Capture the cell that displays the provided text and extract its (X, Y) central coordinate. 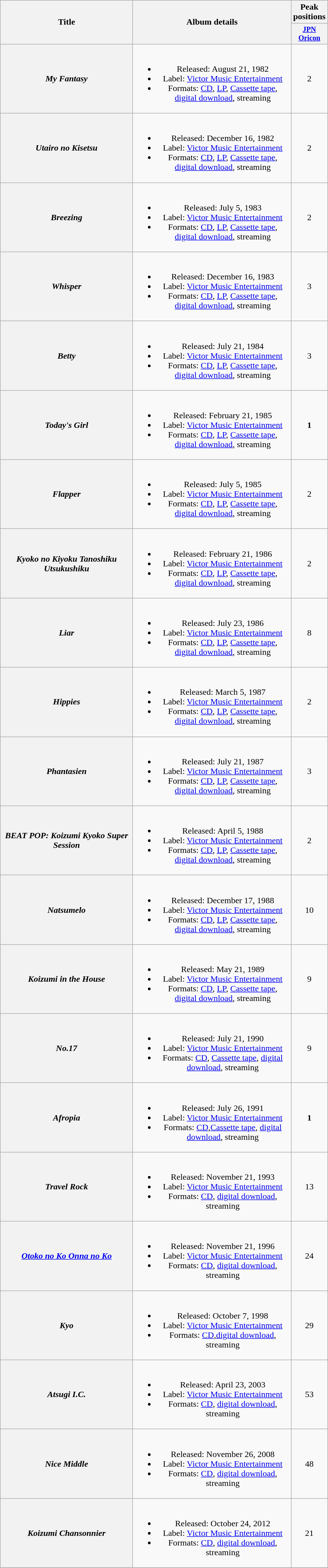
Album details (212, 22)
Peak positions (309, 12)
Breezing (66, 217)
Title (66, 22)
Released: July 23, 1986Label: Victor Music EntertainmentFormats: CD, LP, Cassette tape, digital download, streaming (212, 633)
Koizumi Chansonnier (66, 1533)
Betty (66, 356)
Phantasien (66, 771)
Released: July 21, 1990Label: Victor Music EntertainmentFormats: CD, Cassette tape, digital download, streaming (212, 1048)
48 (309, 1464)
24 (309, 1256)
Released: July 5, 1983Label: Victor Music EntertainmentFormats: CD, LP, Cassette tape, digital download, streaming (212, 217)
53 (309, 1395)
My Fantasy (66, 79)
21 (309, 1533)
Otoko no Ko Onna no Ko (66, 1256)
Travel Rock (66, 1187)
Liar (66, 633)
Released: December 16, 1983Label: Victor Music EntertainmentFormats: CD, LP, Cassette tape, digital download, streaming (212, 287)
Nice Middle (66, 1464)
Released: February 21, 1985Label: Victor Music EntertainmentFormats: CD, LP, Cassette tape, digital download, streaming (212, 425)
29 (309, 1325)
Released: November 21, 1993Label: Victor Music EntertainmentFormats: CD, digital download, streaming (212, 1187)
Released: July 21, 1987Label: Victor Music EntertainmentFormats: CD, LP, Cassette tape, digital download, streaming (212, 771)
Released: April 5, 1988Label: Victor Music EntertainmentFormats: CD, LP, Cassette tape, digital download, streaming (212, 840)
Released: April 23, 2003Label: Victor Music EntertainmentFormats: CD, digital download, streaming (212, 1395)
Kyoko no Kiyoku Tanoshiku Utsukushiku (66, 563)
Koizumi in the House (66, 979)
Released: March 5, 1987Label: Victor Music EntertainmentFormats: CD, LP, Cassette tape, digital download, streaming (212, 702)
JPNOricon (309, 34)
Released: May 21, 1989Label: Victor Music EntertainmentFormats: CD, LP, Cassette tape, digital download, streaming (212, 979)
Released: October 7, 1998Label: Victor Music EntertainmentFormats: CD,digital download, streaming (212, 1325)
BEAT POP: Koizumi Kyoko Super Session (66, 840)
Atsugi I.C. (66, 1395)
Released: December 16, 1982Label: Victor Music EntertainmentFormats: CD, LP, Cassette tape, digital download, streaming (212, 148)
Today's Girl (66, 425)
Released: October 24, 2012Label: Victor Music EntertainmentFormats: CD, digital download, streaming (212, 1533)
Afropia (66, 1117)
Released: August 21, 1982Label: Victor Music EntertainmentFormats: CD, LP, Cassette tape, digital download, streaming (212, 79)
Natsumelo (66, 910)
Flapper (66, 494)
Whisper (66, 287)
Utairo no Kisetsu (66, 148)
Released: July 26, 1991Label: Victor Music EntertainmentFormats: CD,Cassette tape, digital download, streaming (212, 1117)
Hippies (66, 702)
13 (309, 1187)
Released: November 26, 2008Label: Victor Music EntertainmentFormats: CD, digital download, streaming (212, 1464)
Released: December 17, 1988Label: Victor Music EntertainmentFormats: CD, LP, Cassette tape, digital download, streaming (212, 910)
8 (309, 633)
Released: July 5, 1985Label: Victor Music EntertainmentFormats: CD, LP, Cassette tape, digital download, streaming (212, 494)
No.17 (66, 1048)
Kyo (66, 1325)
10 (309, 910)
Released: February 21, 1986Label: Victor Music EntertainmentFormats: CD, LP, Cassette tape, digital download, streaming (212, 563)
Released: November 21, 1996Label: Victor Music EntertainmentFormats: CD, digital download, streaming (212, 1256)
Released: July 21, 1984Label: Victor Music EntertainmentFormats: CD, LP, Cassette tape, digital download, streaming (212, 356)
